Provide the (X, Y) coordinate of the cell's center where the given text is located.  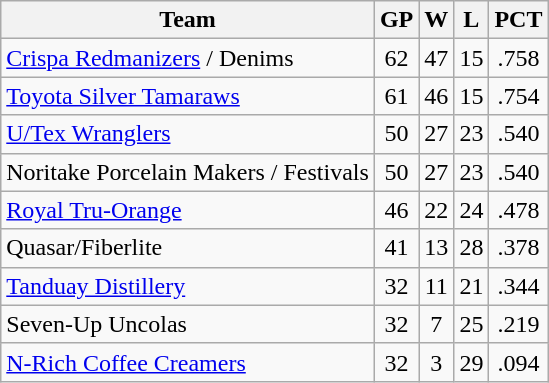
W (436, 20)
Quasar/Fiberlite (188, 248)
47 (436, 58)
61 (396, 96)
PCT (518, 20)
.758 (518, 58)
24 (472, 210)
22 (436, 210)
Team (188, 20)
L (472, 20)
28 (472, 248)
.378 (518, 248)
Seven-Up Uncolas (188, 324)
29 (472, 362)
11 (436, 286)
Noritake Porcelain Makers / Festivals (188, 172)
13 (436, 248)
GP (396, 20)
.478 (518, 210)
21 (472, 286)
N-Rich Coffee Creamers (188, 362)
U/Tex Wranglers (188, 134)
7 (436, 324)
.344 (518, 286)
.754 (518, 96)
Crispa Redmanizers / Denims (188, 58)
.219 (518, 324)
25 (472, 324)
Toyota Silver Tamaraws (188, 96)
.094 (518, 362)
Royal Tru-Orange (188, 210)
62 (396, 58)
41 (396, 248)
3 (436, 362)
Tanduay Distillery (188, 286)
